Return the [X, Y] coordinate for the center point of the cell that contains the specified text.  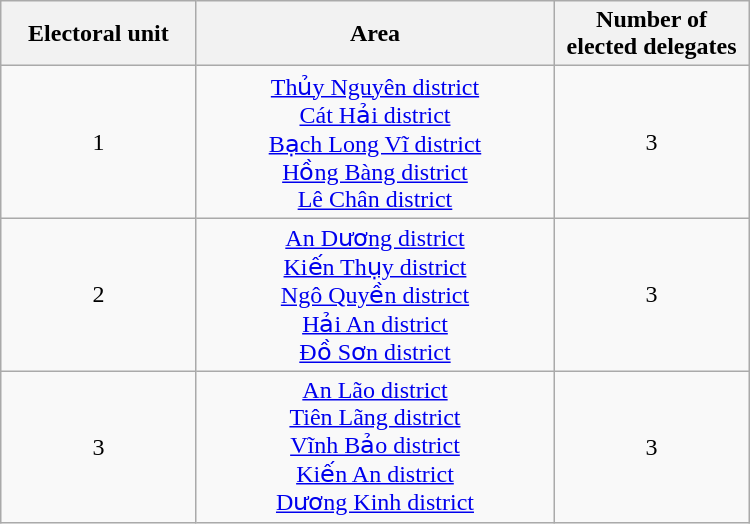
An Dương districtKiến Thụy districtNgô Quyền districtHải An districtĐồ Sơn district [375, 295]
Area [375, 34]
1 [98, 142]
Number of elected delegates [652, 34]
Electoral unit [98, 34]
2 [98, 295]
An Lão districtTiên Lãng districtVĩnh Bảo districtKiến An districtDương Kinh district [375, 446]
Thủy Nguyên districtCát Hải districtBạch Long Vĩ districtHồng Bàng districtLê Chân district [375, 142]
